Extract the (x, y) coordinate from the center of the cell holding the provided text.  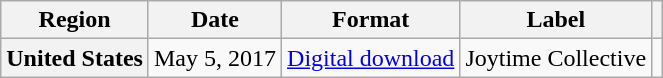
United States (75, 58)
May 5, 2017 (214, 58)
Region (75, 20)
Date (214, 20)
Label (556, 20)
Joytime Collective (556, 58)
Digital download (371, 58)
Format (371, 20)
